Return the [X, Y] coordinate for the center point of the cell that contains the specified text.  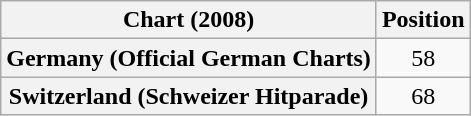
58 [423, 58]
Position [423, 20]
Germany (Official German Charts) [189, 58]
Switzerland (Schweizer Hitparade) [189, 96]
Chart (2008) [189, 20]
68 [423, 96]
